Return the [X, Y] coordinate for the center point of the cell that contains the specified text.  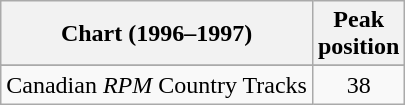
Chart (1996–1997) [157, 34]
38 [358, 85]
Canadian RPM Country Tracks [157, 85]
Peakposition [358, 34]
